Return the [x, y] coordinate for the center point of the cell that contains the specified text.  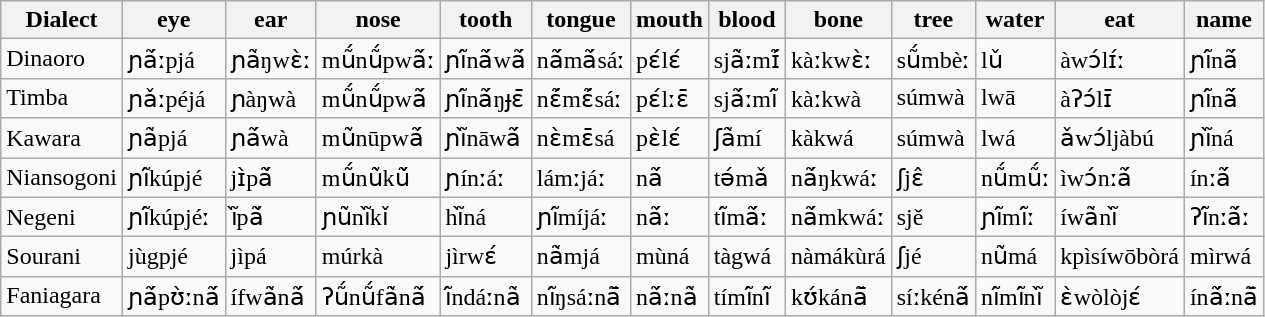
mìrwá [1224, 257]
ɲĩ̀nāwã́ [486, 138]
ínã́ːnã̄ [1224, 296]
ɲã́pʊ̀ːnã́ [174, 296]
jìrwɛ́ [486, 257]
pɛ́lɛ́ [670, 59]
lwā [1014, 98]
nĩ́mĩ́nĩ̀ [1014, 296]
nũ̀má [1014, 257]
àʔɔ́lɪ̄ [1120, 98]
bone [839, 20]
ɲĩ́míjáː [580, 217]
nã́ŋkwáː [839, 178]
síːkénã́ [933, 296]
ɛ̀wòlòjɛ́ [1120, 296]
ɲĩ̀ná [1224, 138]
blood [746, 20]
kpìsíwōbòrá [1120, 257]
ɲǎːpéjá [174, 98]
Sourani [62, 257]
ɲũ̀nĩ̀kǐ [378, 217]
tə́mǎ [746, 178]
nĩ́ŋsáːnã̄ [580, 296]
ʃã̀mí [746, 138]
mṹnṹpwã́ [378, 98]
àwɔ́lɪ́ː [1120, 59]
ɲàŋwà [270, 98]
ɲĩ́nã́ŋɟɛ̄ [486, 98]
tímĩ́nĩ́ [746, 296]
sṹmbèː [933, 59]
kàːkwɛ̀ː [839, 59]
sjã́ːmĩ́ [746, 98]
ear [270, 20]
ɲã̀pjá [174, 138]
tongue [580, 20]
nã́mkwáː [839, 217]
mṹnũ̀kũ̌ [378, 178]
ɲĩ́nã́wã́ [486, 59]
ɲĩ́mĩ́ː [1014, 217]
nàmákùrá [839, 257]
nã́ːnã̀ [670, 296]
nṹmṹː [1014, 178]
ʔṹnṹfã̀nã́ [378, 296]
hĩ̀ná [486, 217]
pɛ̀lɛ́ [670, 138]
ǎwɔ́ljàbú [1120, 138]
Niansogoni [62, 178]
Kawara [62, 138]
ʃjɛ̂ [933, 178]
ínːã́ [1224, 178]
Dialect [62, 20]
pɛ́lːɛ̄ [670, 98]
ìwɔ́nːã́ [1120, 178]
sjã̀ːmɪ̃́ [746, 59]
kàːkwà [839, 98]
nã́ [670, 178]
kʊ́kánã̄ [839, 296]
ʃjé [933, 257]
tĩ́mã́ː [746, 217]
nã́mã́sáː [580, 59]
ʔĩ́nːã́ː [1224, 217]
múrkà [378, 257]
lǔ [1014, 59]
name [1224, 20]
tree [933, 20]
lwá [1014, 138]
mũ̀nūpwã́ [378, 138]
ífwã̀nã́ [270, 296]
lámːjáː [580, 178]
tooth [486, 20]
nɛ̀mɛ̄sá [580, 138]
kàkwá [839, 138]
mùná [670, 257]
Timba [62, 98]
nɛ̃́mɛ̃́sáː [580, 98]
eat [1120, 20]
ɲã̀ŋwɛ̀ː [270, 59]
íwã̀nĩ̀ [1120, 217]
ɲĩ́kúpjéː [174, 217]
Negeni [62, 217]
nã̀mjá [580, 257]
tàgwá [746, 257]
Faniagara [62, 296]
ĩ́ndáːnã̀ [486, 296]
eye [174, 20]
water [1014, 20]
mṹnṹpwã́ː [378, 59]
nose [378, 20]
Dinaoro [62, 59]
ɲĩ́kúpjé [174, 178]
jùgpjé [174, 257]
ɲã́ːpjá [174, 59]
jìpá [270, 257]
ĩ̀pã̌ [270, 217]
nã́ː [670, 217]
ɲã́wà [270, 138]
sjě [933, 217]
ɲínːáː [486, 178]
jɪ̀pã̌ [270, 178]
mouth [670, 20]
